Determine the (x, y) coordinate at the center of the cell enclosing the given text.  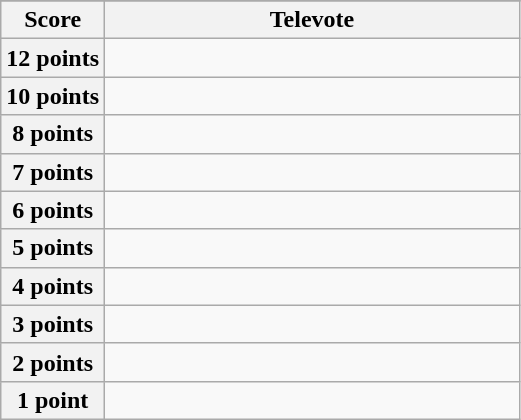
2 points (53, 362)
5 points (53, 248)
3 points (53, 324)
4 points (53, 286)
Score (53, 20)
8 points (53, 134)
12 points (53, 58)
7 points (53, 172)
Televote (312, 20)
6 points (53, 210)
10 points (53, 96)
1 point (53, 400)
